From the cell containing the given text, extract its center point as (x, y) coordinate. 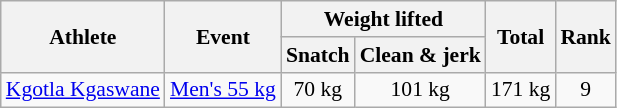
Athlete (83, 36)
9 (586, 90)
Event (223, 36)
70 kg (318, 90)
Total (520, 36)
Weight lifted (384, 19)
Clean & jerk (420, 55)
Men's 55 kg (223, 90)
Rank (586, 36)
Kgotla Kgaswane (83, 90)
101 kg (420, 90)
171 kg (520, 90)
Snatch (318, 55)
